Return the [x, y] coordinate for the center point of the cell that contains the specified text.  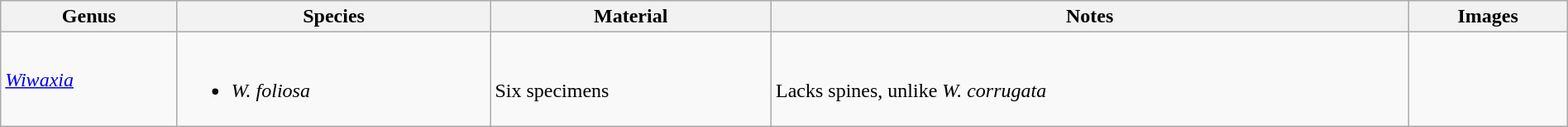
W. foliosa [334, 80]
Images [1488, 17]
Notes [1090, 17]
Species [334, 17]
Lacks spines, unlike W. corrugata [1090, 80]
Genus [89, 17]
Six specimens [631, 80]
Wiwaxia [89, 80]
Material [631, 17]
